Locate the cell with the specified text and output its (X, Y) center coordinate. 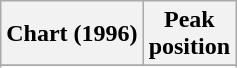
Peakposition (189, 34)
Chart (1996) (72, 34)
